Return [X, Y] of the center of cell containing provided text 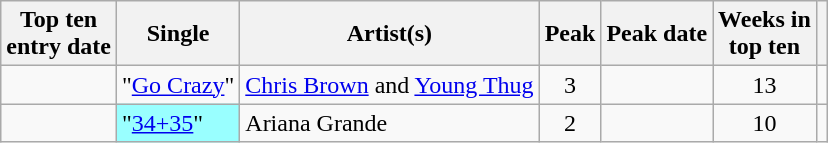
Top tenentry date [59, 34]
"Go Crazy" [178, 85]
Peak date [657, 34]
10 [765, 123]
Artist(s) [390, 34]
2 [570, 123]
Peak [570, 34]
Single [178, 34]
3 [570, 85]
Weeks intop ten [765, 34]
"34+35" [178, 123]
13 [765, 85]
Ariana Grande [390, 123]
Chris Brown and Young Thug [390, 85]
